Return [X, Y] of the center of cell containing provided text 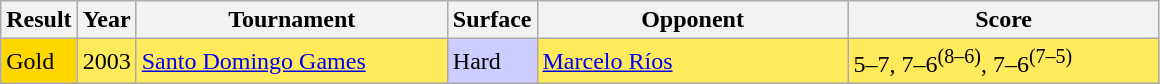
Surface [492, 20]
Result [39, 20]
Opponent [692, 20]
Santo Domingo Games [292, 62]
2003 [106, 62]
Gold [39, 62]
Year [106, 20]
Tournament [292, 20]
Marcelo Ríos [692, 62]
5–7, 7–6(8–6), 7–6(7–5) [1004, 62]
Hard [492, 62]
Score [1004, 20]
